Find where the given text appears and provide that cell's center as [X, Y] coordinate. 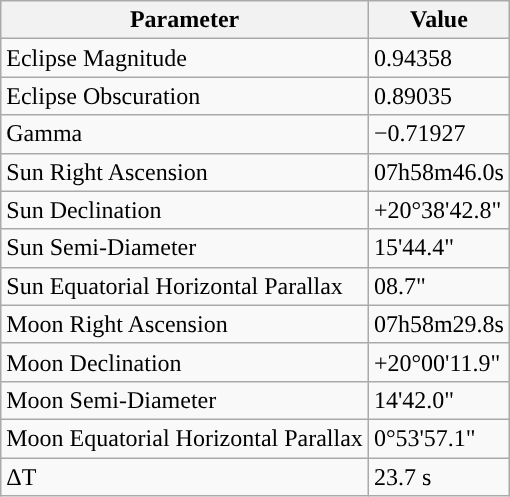
15'44.4" [438, 248]
0°53'57.1" [438, 438]
0.89035 [438, 96]
−0.71927 [438, 134]
Value [438, 20]
Sun Right Ascension [185, 172]
07h58m29.8s [438, 324]
Moon Declination [185, 362]
+20°38'42.8" [438, 210]
Gamma [185, 134]
07h58m46.0s [438, 172]
Eclipse Obscuration [185, 96]
08.7" [438, 286]
23.7 s [438, 477]
Sun Semi-Diameter [185, 248]
+20°00'11.9" [438, 362]
14'42.0" [438, 400]
Moon Right Ascension [185, 324]
Moon Semi-Diameter [185, 400]
ΔT [185, 477]
Moon Equatorial Horizontal Parallax [185, 438]
Parameter [185, 20]
Eclipse Magnitude [185, 58]
Sun Declination [185, 210]
Sun Equatorial Horizontal Parallax [185, 286]
0.94358 [438, 58]
